Return the (x, y) coordinate for the center point of the cell that contains the specified text.  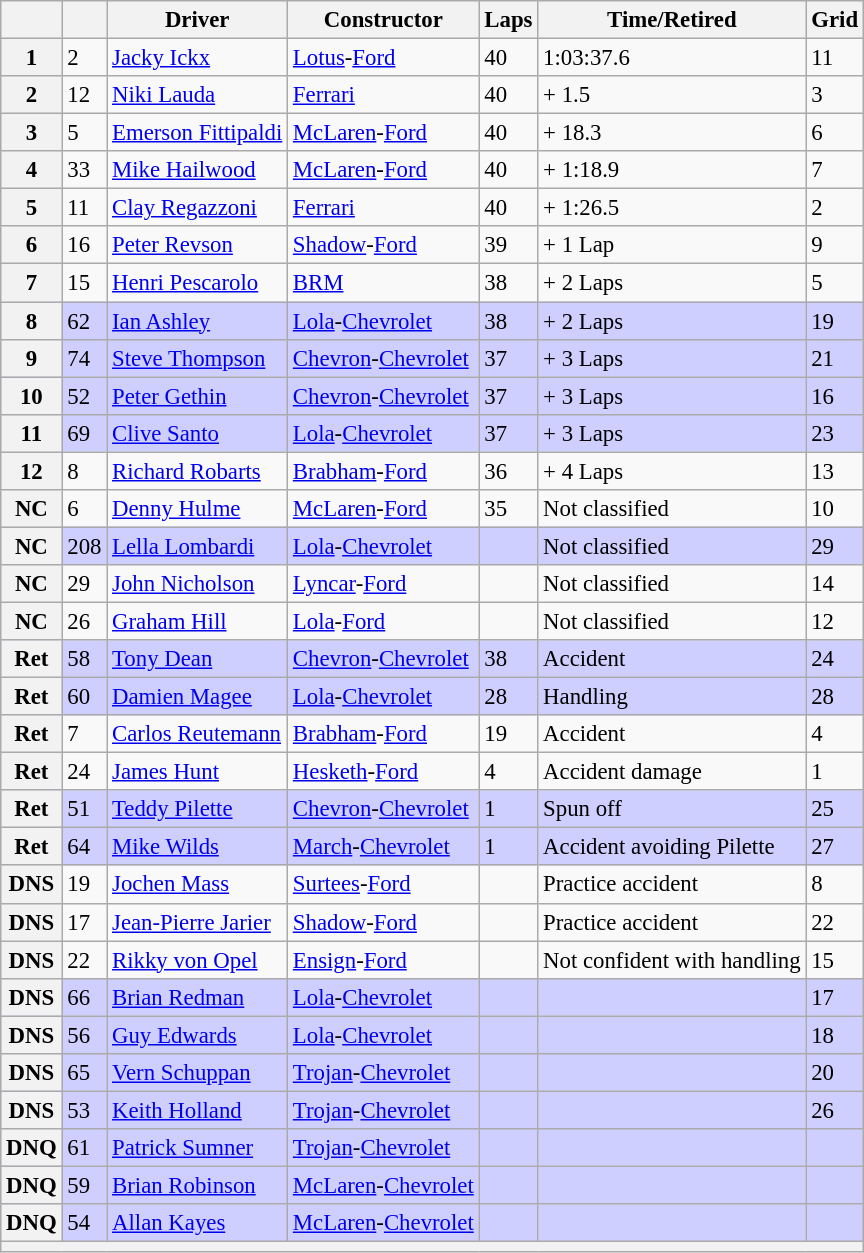
John Nicholson (198, 584)
Clive Santo (198, 433)
Grid (834, 20)
53 (84, 1110)
Patrick Sumner (198, 1148)
Guy Edwards (198, 1035)
March-Chevrolet (384, 847)
Tony Dean (198, 659)
33 (84, 170)
208 (84, 546)
Emerson Fittipaldi (198, 133)
Lella Lombardi (198, 546)
62 (84, 321)
Keith Holland (198, 1110)
36 (508, 471)
13 (834, 471)
Jochen Mass (198, 885)
Niki Lauda (198, 95)
Accident avoiding Pilette (672, 847)
Denny Hulme (198, 509)
Clay Regazzoni (198, 208)
Richard Robarts (198, 471)
Handling (672, 697)
54 (84, 1223)
Spun off (672, 809)
Lola-Ford (384, 621)
+ 4 Laps (672, 471)
Ensign-Ford (384, 960)
+ 1 Lap (672, 245)
69 (84, 433)
Not confident with handling (672, 960)
27 (834, 847)
25 (834, 809)
14 (834, 584)
39 (508, 245)
Steve Thompson (198, 358)
Teddy Pilette (198, 809)
Henri Pescarolo (198, 283)
Time/Retired (672, 20)
+ 1.5 (672, 95)
+ 18.3 (672, 133)
+ 1:26.5 (672, 208)
66 (84, 997)
74 (84, 358)
Accident damage (672, 772)
Peter Gethin (198, 396)
20 (834, 1073)
Ian Ashley (198, 321)
BRM (384, 283)
Brian Redman (198, 997)
58 (84, 659)
Lyncar-Ford (384, 584)
1:03:37.6 (672, 58)
Allan Kayes (198, 1223)
Lotus-Ford (384, 58)
Vern Schuppan (198, 1073)
35 (508, 509)
60 (84, 697)
52 (84, 396)
Peter Revson (198, 245)
Graham Hill (198, 621)
18 (834, 1035)
Jean-Pierre Jarier (198, 922)
Constructor (384, 20)
Jacky Ickx (198, 58)
56 (84, 1035)
Mike Wilds (198, 847)
64 (84, 847)
Laps (508, 20)
+ 1:18.9 (672, 170)
23 (834, 433)
Mike Hailwood (198, 170)
Carlos Reutemann (198, 734)
Hesketh-Ford (384, 772)
21 (834, 358)
65 (84, 1073)
51 (84, 809)
Surtees-Ford (384, 885)
Driver (198, 20)
59 (84, 1185)
Rikky von Opel (198, 960)
Damien Magee (198, 697)
James Hunt (198, 772)
61 (84, 1148)
Brian Robinson (198, 1185)
